Extract the [x, y] coordinate from the center of the cell holding the provided text.  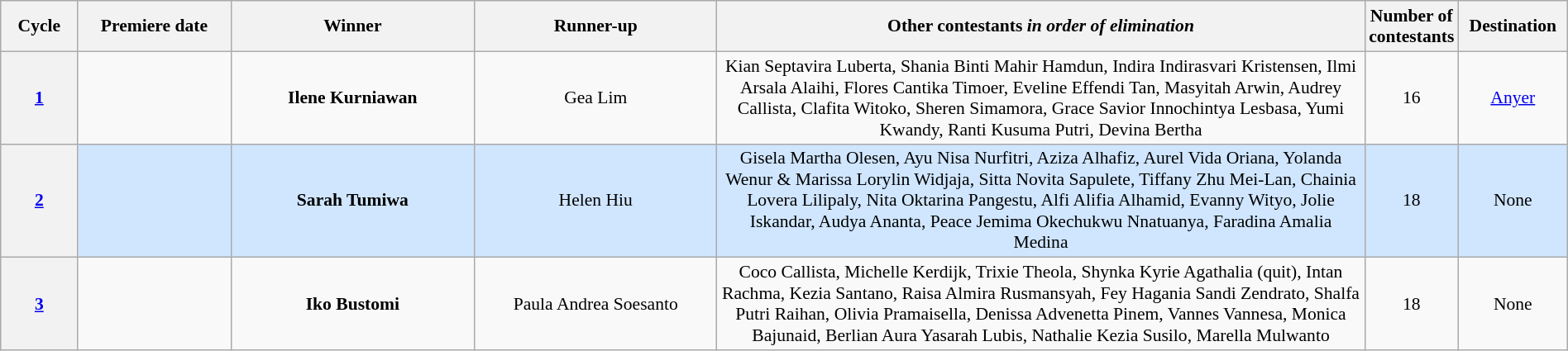
Gea Lim [595, 97]
3 [40, 304]
Helen Hiu [595, 201]
2 [40, 201]
Other contestants in order of elimination [1040, 26]
Iko Bustomi [352, 304]
Winner [352, 26]
Anyer [1513, 97]
Cycle [40, 26]
Ilene Kurniawan [352, 97]
Number of contestants [1411, 26]
Premiere date [154, 26]
1 [40, 97]
Runner-up [595, 26]
16 [1411, 97]
Paula Andrea Soesanto [595, 304]
Destination [1513, 26]
Sarah Tumiwa [352, 201]
